From the cell containing the given text, extract its center point as [X, Y] coordinate. 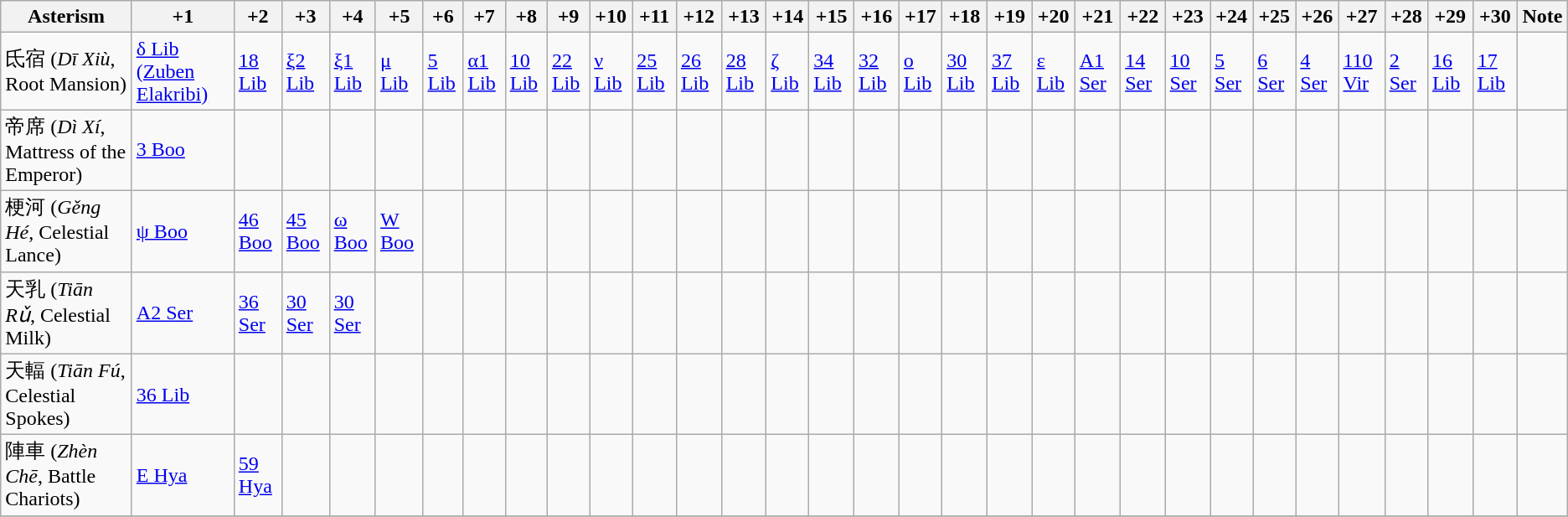
Note [1543, 17]
天輻 (Tiān Fú, Celestial Spokes) [67, 394]
+11 [655, 17]
+3 [305, 17]
110 Vir [1362, 71]
+6 [443, 17]
+2 [258, 17]
陣車 (Zhèn Chē, Battle Chariots) [67, 476]
帝席 (Dì Xí, Mattress of the Emperor) [67, 151]
W Boo [399, 231]
+19 [1009, 17]
天乳 (Tiān Rǔ, Celestial Milk) [67, 313]
+23 [1188, 17]
46 Boo [258, 231]
5 Lib [443, 71]
36 Ser [258, 313]
ξ2 Lib [305, 71]
+22 [1142, 17]
+1 [183, 17]
+14 [787, 17]
28 Lib [744, 71]
+18 [965, 17]
+13 [744, 17]
梗河 (Gěng Hé, Celestial Lance) [67, 231]
δ Lib (Zuben Elakribi) [183, 71]
+8 [526, 17]
氐宿 (Dī Xiù, Root Mansion) [67, 71]
+15 [832, 17]
+27 [1362, 17]
36 Lib [183, 394]
25 Lib [655, 71]
10 Lib [526, 71]
+30 [1495, 17]
+17 [920, 17]
+24 [1231, 17]
26 Lib [699, 71]
5 Ser [1231, 71]
+26 [1317, 17]
+21 [1097, 17]
Asterism [67, 17]
18 Lib [258, 71]
30 Lib [965, 71]
3 Boo [183, 151]
16 Lib [1450, 71]
ο Lib [920, 71]
μ Lib [399, 71]
A2 Ser [183, 313]
37 Lib [1009, 71]
10 Ser [1188, 71]
4 Ser [1317, 71]
+12 [699, 17]
+20 [1054, 17]
45 Boo [305, 231]
ζ Lib [787, 71]
+4 [352, 17]
+28 [1406, 17]
34 Lib [832, 71]
A1 Ser [1097, 71]
+16 [877, 17]
22 Lib [568, 71]
+29 [1450, 17]
6 Ser [1275, 71]
ε Lib [1054, 71]
+5 [399, 17]
59 Hya [258, 476]
+25 [1275, 17]
ω Boo [352, 231]
α1 Lib [484, 71]
32 Lib [877, 71]
17 Lib [1495, 71]
+10 [611, 17]
+7 [484, 17]
ξ1 Lib [352, 71]
+9 [568, 17]
E Hya [183, 476]
2 Ser [1406, 71]
ψ Boo [183, 231]
14 Ser [1142, 71]
ν Lib [611, 71]
